Capture the cell that displays the provided text and extract its (x, y) central coordinate. 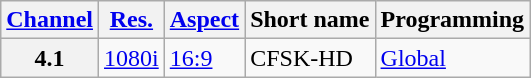
Global (452, 58)
Res. (132, 20)
Aspect (204, 20)
4.1 (50, 58)
Short name (310, 20)
Programming (452, 20)
16:9 (204, 58)
Channel (50, 20)
1080i (132, 58)
CFSK-HD (310, 58)
